From the cell containing the given text, extract its center point as [x, y] coordinate. 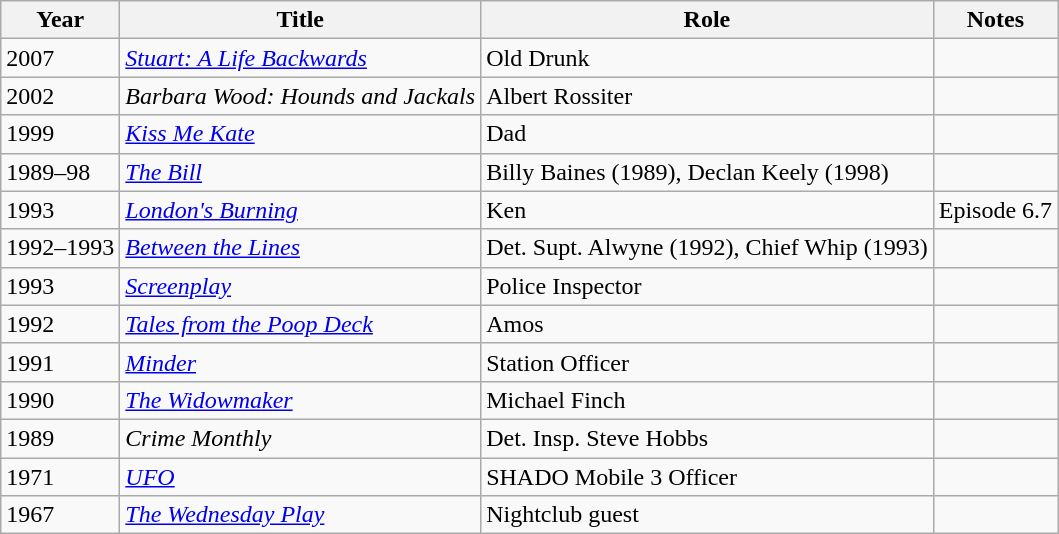
London's Burning [300, 210]
The Widowmaker [300, 400]
Episode 6.7 [995, 210]
Ken [708, 210]
Barbara Wood: Hounds and Jackals [300, 96]
Notes [995, 20]
Billy Baines (1989), Declan Keely (1998) [708, 172]
The Bill [300, 172]
2007 [60, 58]
Minder [300, 362]
Kiss Me Kate [300, 134]
1971 [60, 477]
Det. Supt. Alwyne (1992), Chief Whip (1993) [708, 248]
Station Officer [708, 362]
1967 [60, 515]
UFO [300, 477]
1992 [60, 324]
Tales from the Poop Deck [300, 324]
1989 [60, 438]
Amos [708, 324]
1991 [60, 362]
Det. Insp. Steve Hobbs [708, 438]
The Wednesday Play [300, 515]
Crime Monthly [300, 438]
Year [60, 20]
1992–1993 [60, 248]
Screenplay [300, 286]
Title [300, 20]
Role [708, 20]
1990 [60, 400]
2002 [60, 96]
Stuart: A Life Backwards [300, 58]
Nightclub guest [708, 515]
Old Drunk [708, 58]
Between the Lines [300, 248]
Albert Rossiter [708, 96]
1999 [60, 134]
Police Inspector [708, 286]
SHADO Mobile 3 Officer [708, 477]
Dad [708, 134]
1989–98 [60, 172]
Michael Finch [708, 400]
